Output the [X, Y] coordinate of the center of the cell containing the given text.  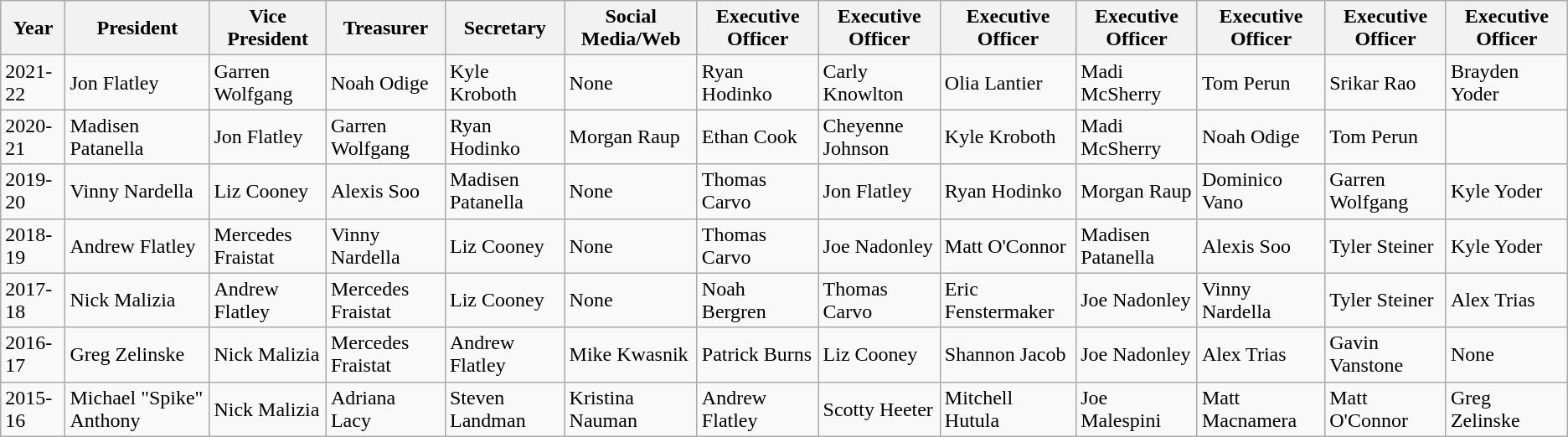
Steven Landman [504, 409]
Ethan Cook [757, 137]
Noah Bergren [757, 300]
Kristina Nauman [631, 409]
Year [34, 28]
Mitchell Hutula [1008, 409]
Cheyenne Johnson [879, 137]
2021-22 [34, 82]
2017-18 [34, 300]
Secretary [504, 28]
Vice President [268, 28]
Gavin Vanstone [1385, 355]
Treasurer [385, 28]
Scotty Heeter [879, 409]
Srikar Rao [1385, 82]
President [137, 28]
Eric Fenstermaker [1008, 300]
Social Media/Web [631, 28]
Shannon Jacob [1008, 355]
Carly Knowlton [879, 82]
Adriana Lacy [385, 409]
Olia Lantier [1008, 82]
Patrick Burns [757, 355]
2015-16 [34, 409]
Matt Macnamera [1261, 409]
Joe Malespini [1137, 409]
Brayden Yoder [1506, 82]
2016-17 [34, 355]
2020-21 [34, 137]
Michael "Spike" Anthony [137, 409]
Mike Kwasnik [631, 355]
2018-19 [34, 246]
2019-20 [34, 191]
Dominico Vano [1261, 191]
